Output the (X, Y) coordinate of the center of the cell containing the given text.  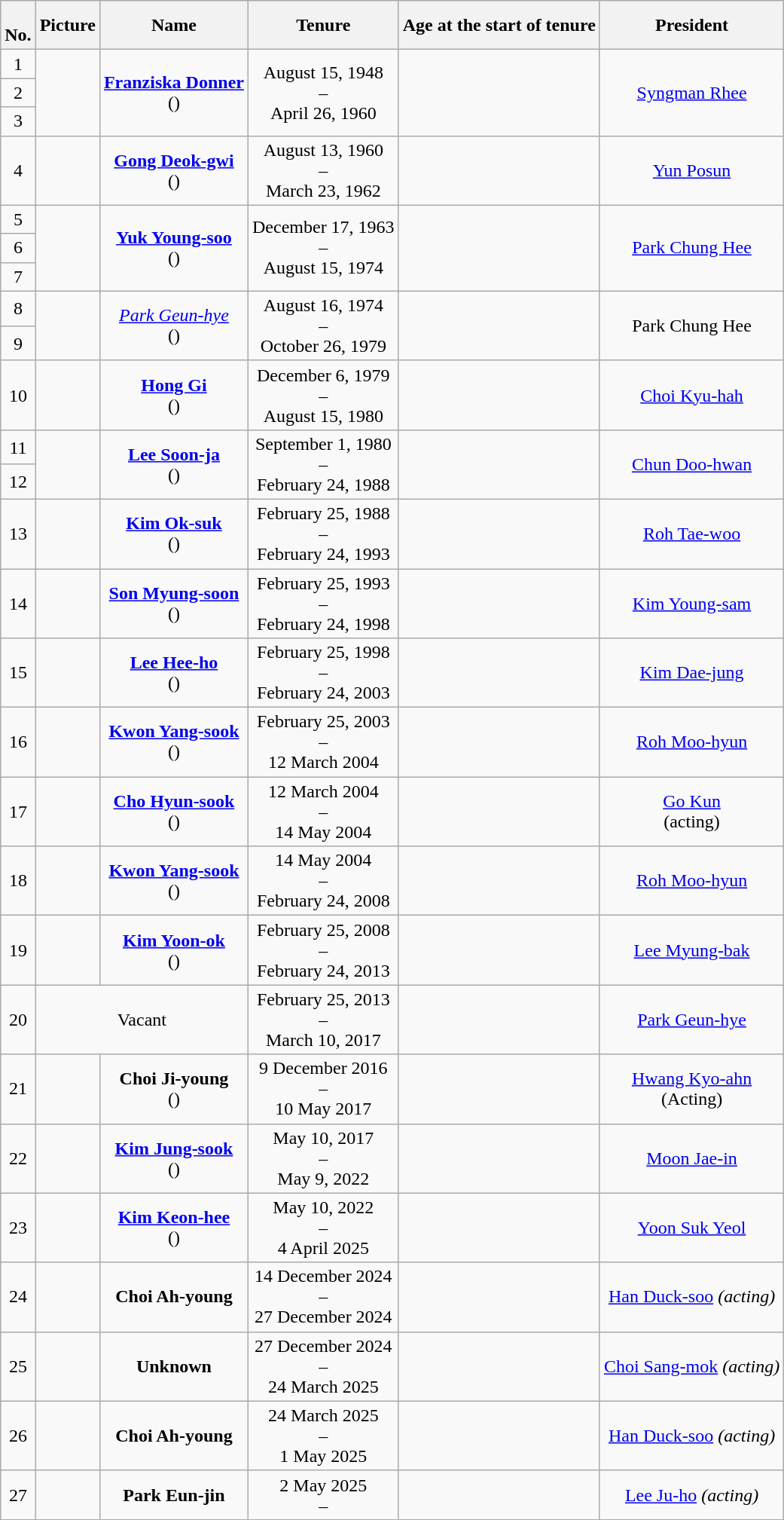
Lee Hee-ho() (173, 673)
Kim Keon-hee() (173, 1228)
February 25, 1993–February 24, 1998 (323, 603)
Picture (68, 26)
24 (18, 1297)
5 (18, 219)
24 March 2025– 1 May 2025 (323, 1436)
17 (18, 812)
Chun Doo-hwan (691, 464)
February 25, 1998–February 24, 2003 (323, 673)
No. (18, 26)
Yun Posun (691, 170)
6 (18, 248)
11 (18, 447)
May 10, 2017–May 9, 2022 (323, 1158)
Roh Tae-woo (691, 534)
21 (18, 1089)
Kim Yoon-ok() (173, 950)
Age at the start of tenure (499, 26)
14 December 2024– 27 December 2024 (323, 1297)
16 (18, 742)
23 (18, 1228)
Moon Jae-in (691, 1158)
18 (18, 881)
Yuk Young-soo() (173, 248)
Hong Gi() (173, 395)
22 (18, 1158)
27 December 2024–24 March 2025 (323, 1366)
7 (18, 277)
Kim Young-sam (691, 603)
Tenure (323, 26)
10 (18, 395)
14 May 2004–February 24, 2008 (323, 881)
Go Kun (acting) (691, 812)
25 (18, 1366)
August 16, 1974–October 26, 1979 (323, 326)
Franziska Donner() (173, 93)
26 (18, 1436)
Son Myung-soon() (173, 603)
27 (18, 1495)
Unknown (173, 1366)
1 (18, 64)
Kim Jung-sook() (173, 1158)
February 25, 2013–March 10, 2017 (323, 1020)
February 25, 2008–February 24, 2013 (323, 950)
Hwang Kyo-ahn(Acting) (691, 1089)
August 13, 1960–March 23, 1962 (323, 170)
August 15, 1948–April 26, 1960 (323, 93)
May 10, 2022– 4 April 2025 (323, 1228)
9 (18, 343)
19 (18, 950)
13 (18, 534)
Choi Sang-mok (acting) (691, 1366)
12 (18, 482)
February 25, 2003–12 March 2004 (323, 742)
Park Eun-jin (173, 1495)
2 May 2025– (323, 1495)
3 (18, 121)
Park Geun-hye() (173, 326)
2 (18, 93)
Choi Kyu-hah (691, 395)
9 December 2016–10 May 2017 (323, 1089)
Syngman Rhee (691, 93)
February 25, 1988–February 24, 1993 (323, 534)
4 (18, 170)
December 17, 1963–August 15, 1974 (323, 248)
Park Geun-hye (691, 1020)
Kim Dae-jung (691, 673)
20 (18, 1020)
Kim Ok-suk() (173, 534)
Gong Deok-gwi() (173, 170)
Name (173, 26)
Lee Ju-ho (acting) (691, 1495)
Lee Soon-ja() (173, 464)
Choi Ji-young() (173, 1089)
Vacant (142, 1020)
15 (18, 673)
President (691, 26)
Cho Hyun-sook() (173, 812)
8 (18, 308)
September 1, 1980–February 24, 1988 (323, 464)
14 (18, 603)
Yoon Suk Yeol (691, 1228)
12 March 2004–14 May 2004 (323, 812)
December 6, 1979–August 15, 1980 (323, 395)
Lee Myung-bak (691, 950)
